From the cell containing the given text, extract its center point as (x, y) coordinate. 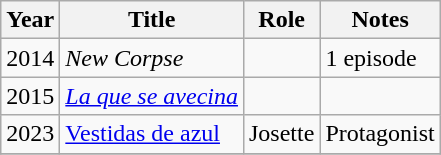
Protagonist (380, 134)
Role (281, 20)
1 episode (380, 58)
2015 (30, 96)
Title (152, 20)
La que se avecina (152, 96)
New Corpse (152, 58)
2014 (30, 58)
Josette (281, 134)
Vestidas de azul (152, 134)
2023 (30, 134)
Notes (380, 20)
Year (30, 20)
